Detect which cell encompasses the target text, then output its (x, y) center coordinate. 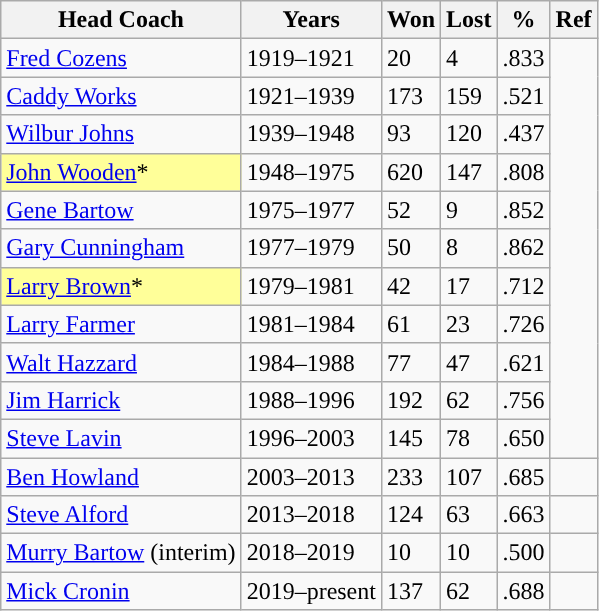
42 (410, 286)
1975–1977 (311, 210)
47 (469, 362)
159 (469, 96)
Larry Farmer (121, 324)
.756 (524, 400)
124 (410, 515)
.712 (524, 286)
1984–1988 (311, 362)
107 (469, 477)
20 (410, 58)
137 (410, 591)
147 (469, 172)
.688 (524, 591)
Years (311, 20)
Caddy Works (121, 96)
1981–1984 (311, 324)
1988–1996 (311, 400)
1977–1979 (311, 248)
1948–1975 (311, 172)
192 (410, 400)
52 (410, 210)
61 (410, 324)
93 (410, 134)
8 (469, 248)
Ref (574, 20)
Larry Brown* (121, 286)
1939–1948 (311, 134)
1919–1921 (311, 58)
Won (410, 20)
John Wooden* (121, 172)
.521 (524, 96)
1979–1981 (311, 286)
.437 (524, 134)
Jim Harrick (121, 400)
Walt Hazzard (121, 362)
Head Coach (121, 20)
.663 (524, 515)
.650 (524, 438)
Mick Cronin (121, 591)
50 (410, 248)
2018–2019 (311, 553)
Murry Bartow (interim) (121, 553)
2003–2013 (311, 477)
.833 (524, 58)
145 (410, 438)
Steve Lavin (121, 438)
Gary Cunningham (121, 248)
Lost (469, 20)
77 (410, 362)
.808 (524, 172)
Steve Alford (121, 515)
Fred Cozens (121, 58)
120 (469, 134)
233 (410, 477)
1921–1939 (311, 96)
63 (469, 515)
.685 (524, 477)
2013–2018 (311, 515)
Gene Bartow (121, 210)
17 (469, 286)
620 (410, 172)
.862 (524, 248)
173 (410, 96)
23 (469, 324)
4 (469, 58)
% (524, 20)
2019–present (311, 591)
.500 (524, 553)
78 (469, 438)
1996–2003 (311, 438)
.726 (524, 324)
Ben Howland (121, 477)
.852 (524, 210)
.621 (524, 362)
9 (469, 210)
Wilbur Johns (121, 134)
